For the text-containing cell, return its midpoint in [x, y] coordinate format. 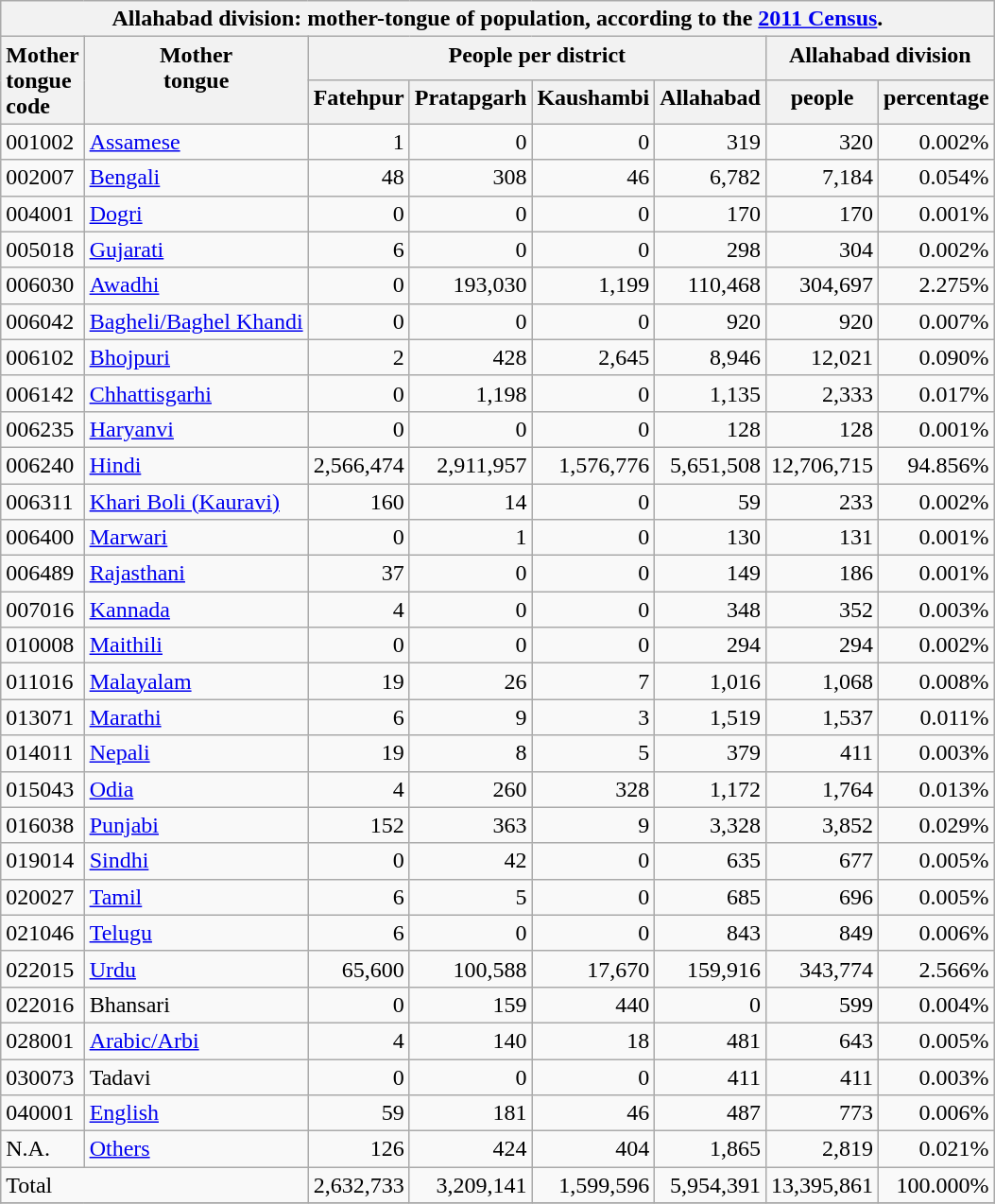
Chhattisgarhi [197, 393]
1,519 [711, 717]
2,911,957 [471, 465]
94.856% [937, 465]
181 [471, 1113]
Gujarati [197, 249]
0.011% [937, 717]
Haryanvi [197, 429]
428 [471, 357]
343,774 [822, 969]
487 [711, 1113]
percentage [937, 102]
028001 [43, 1041]
Maithili [197, 645]
5,954,391 [711, 1185]
1,198 [471, 393]
3,328 [711, 825]
8,946 [711, 357]
193,030 [471, 285]
18 [593, 1041]
Odia [197, 789]
2.566% [937, 969]
Mothertonguecode [43, 80]
3 [593, 717]
8 [471, 753]
006102 [43, 357]
people [822, 102]
348 [711, 610]
Dogri [197, 214]
440 [593, 1005]
5,651,508 [711, 465]
12,706,715 [822, 465]
014011 [43, 753]
English [197, 1113]
006489 [43, 574]
021046 [43, 933]
Hindi [197, 465]
126 [359, 1149]
2,632,733 [359, 1185]
2.275% [937, 285]
Urdu [197, 969]
Malayalam [197, 681]
Marathi [197, 717]
0.054% [937, 178]
48 [359, 178]
2,645 [593, 357]
Bhansari [197, 1005]
Allahabad division [880, 59]
Tadavi [197, 1076]
1,576,776 [593, 465]
424 [471, 1149]
696 [822, 897]
2,566,474 [359, 465]
677 [822, 861]
773 [822, 1113]
Punjabi [197, 825]
1,068 [822, 681]
363 [471, 825]
Khari Boli (Kauravi) [197, 502]
006142 [43, 393]
13,395,861 [822, 1185]
2,819 [822, 1149]
130 [711, 538]
352 [822, 610]
3,852 [822, 825]
37 [359, 574]
1,172 [711, 789]
159,916 [711, 969]
481 [711, 1041]
Rajasthani [197, 574]
1,135 [711, 393]
007016 [43, 610]
260 [471, 789]
015043 [43, 789]
1,199 [593, 285]
0.008% [937, 681]
002007 [43, 178]
People per district [537, 59]
186 [822, 574]
849 [822, 933]
Assamese [197, 142]
006240 [43, 465]
685 [711, 897]
379 [711, 753]
0.004% [937, 1005]
Mother tongue [197, 80]
843 [711, 933]
635 [711, 861]
Kannada [197, 610]
Bagheli/Baghel Khandi [197, 321]
320 [822, 142]
304,697 [822, 285]
110,468 [711, 285]
006400 [43, 538]
1,016 [711, 681]
Kaushambi [593, 102]
Bengali [197, 178]
7 [593, 681]
Bhojpuri [197, 357]
Awadhi [197, 285]
0.090% [937, 357]
Pratapgarh [471, 102]
404 [593, 1149]
Total [155, 1185]
304 [822, 249]
233 [822, 502]
149 [711, 574]
010008 [43, 645]
319 [711, 142]
159 [471, 1005]
0.017% [937, 393]
65,600 [359, 969]
004001 [43, 214]
006235 [43, 429]
016038 [43, 825]
Others [197, 1149]
152 [359, 825]
100.000% [937, 1185]
0.007% [937, 321]
160 [359, 502]
599 [822, 1005]
Arabic/Arbi [197, 1041]
1,764 [822, 789]
0.013% [937, 789]
Allahabad division: mother-tongue of population, according to the 2011 Census. [497, 19]
140 [471, 1041]
298 [711, 249]
Fatehpur [359, 102]
0.021% [937, 1149]
100,588 [471, 969]
020027 [43, 897]
Tamil [197, 897]
Sindhi [197, 861]
26 [471, 681]
131 [822, 538]
006042 [43, 321]
0.029% [937, 825]
1,537 [822, 717]
001002 [43, 142]
N.A. [43, 1149]
2 [359, 357]
14 [471, 502]
308 [471, 178]
006030 [43, 285]
Marwari [197, 538]
030073 [43, 1076]
643 [822, 1041]
Telugu [197, 933]
019014 [43, 861]
013071 [43, 717]
011016 [43, 681]
328 [593, 789]
1,865 [711, 1149]
3,209,141 [471, 1185]
6,782 [711, 178]
Allahabad [711, 102]
Nepali [197, 753]
12,021 [822, 357]
006311 [43, 502]
022015 [43, 969]
7,184 [822, 178]
42 [471, 861]
022016 [43, 1005]
1,599,596 [593, 1185]
2,333 [822, 393]
005018 [43, 249]
17,670 [593, 969]
040001 [43, 1113]
